Output the (x, y) coordinate of the center of the cell containing the given text.  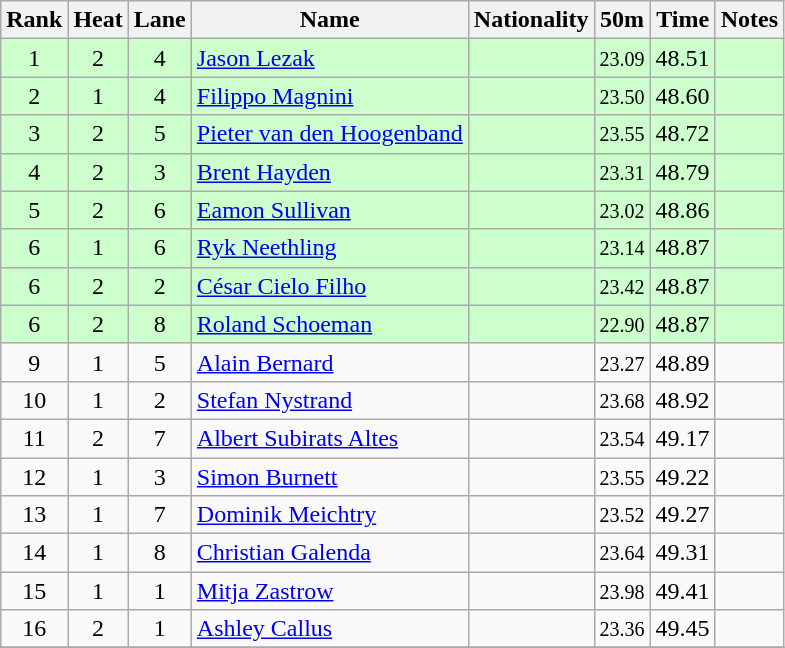
Name (330, 20)
23.27 (622, 362)
48.79 (682, 172)
12 (34, 477)
23.54 (622, 438)
23.52 (622, 515)
Mitja Zastrow (330, 591)
49.22 (682, 477)
48.86 (682, 210)
23.02 (622, 210)
23.64 (622, 553)
49.31 (682, 553)
48.72 (682, 134)
23.09 (622, 58)
23.14 (622, 248)
Time (682, 20)
Dominik Meichtry (330, 515)
Ryk Neethling (330, 248)
César Cielo Filho (330, 286)
16 (34, 629)
49.17 (682, 438)
Rank (34, 20)
23.42 (622, 286)
11 (34, 438)
15 (34, 591)
23.36 (622, 629)
50m (622, 20)
48.89 (682, 362)
48.51 (682, 58)
23.31 (622, 172)
Pieter van den Hoogenband (330, 134)
48.92 (682, 400)
Eamon Sullivan (330, 210)
23.98 (622, 591)
23.68 (622, 400)
Jason Lezak (330, 58)
Brent Hayden (330, 172)
9 (34, 362)
Simon Burnett (330, 477)
10 (34, 400)
Ashley Callus (330, 629)
Roland Schoeman (330, 324)
Nationality (531, 20)
Heat (98, 20)
Filippo Magnini (330, 96)
Notes (749, 20)
49.45 (682, 629)
13 (34, 515)
14 (34, 553)
22.90 (622, 324)
Lane (160, 20)
Stefan Nystrand (330, 400)
Christian Galenda (330, 553)
Albert Subirats Altes (330, 438)
49.27 (682, 515)
48.60 (682, 96)
49.41 (682, 591)
Alain Bernard (330, 362)
23.50 (622, 96)
